Search for the cell housing the specified text and yield its (x, y) center coordinate. 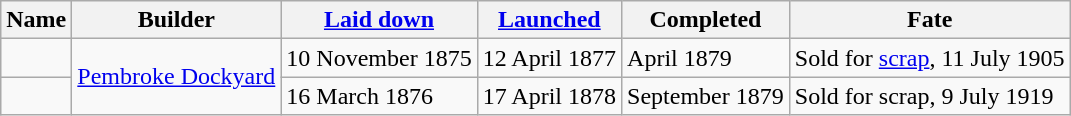
Completed (706, 20)
17 April 1878 (549, 96)
September 1879 (706, 96)
Fate (930, 20)
16 March 1876 (379, 96)
10 November 1875 (379, 58)
Laid down (379, 20)
Name (36, 20)
Builder (176, 20)
Pembroke Dockyard (176, 77)
Sold for scrap, 11 July 1905 (930, 58)
Launched (549, 20)
Sold for scrap, 9 July 1919 (930, 96)
April 1879 (706, 58)
12 April 1877 (549, 58)
